Scan for the cell matching the given text and deliver its (X, Y) coordinate at center. 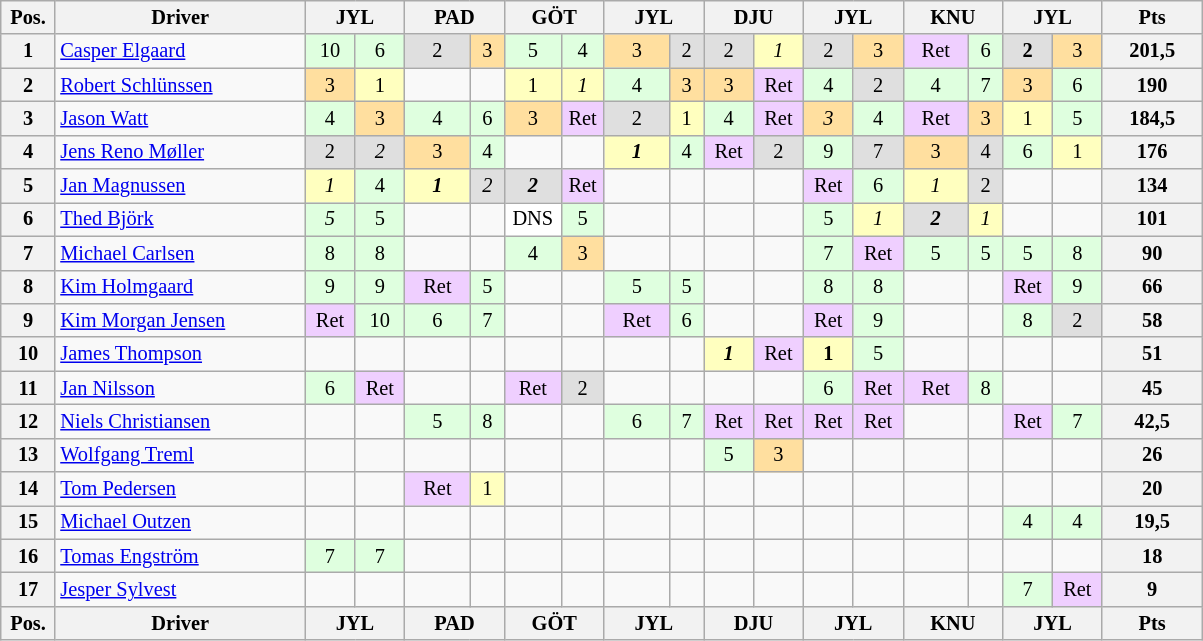
Robert Schlünssen (180, 85)
Niels Christiansen (180, 421)
20 (1152, 489)
James Thompson (180, 354)
90 (1152, 253)
17 (28, 589)
13 (28, 455)
16 (28, 556)
Michael Carlsen (180, 253)
18 (1152, 556)
101 (1152, 219)
Jesper Sylvest (180, 589)
Jan Nilsson (180, 388)
Kim Morgan Jensen (180, 320)
Kim Holmgaard (180, 287)
58 (1152, 320)
Michael Outzen (180, 522)
12 (28, 421)
184,5 (1152, 118)
11 (28, 388)
Tom Pedersen (180, 489)
51 (1152, 354)
Wolfgang Treml (180, 455)
Jason Watt (180, 118)
Jens Reno Møller (180, 152)
26 (1152, 455)
42,5 (1152, 421)
176 (1152, 152)
66 (1152, 287)
DNS (532, 219)
Tomas Engström (180, 556)
201,5 (1152, 51)
190 (1152, 85)
Jan Magnussen (180, 186)
Casper Elgaard (180, 51)
45 (1152, 388)
Thed Björk (180, 219)
134 (1152, 186)
15 (28, 522)
19,5 (1152, 522)
14 (28, 489)
